For the text-containing cell, return its midpoint in [X, Y] coordinate format. 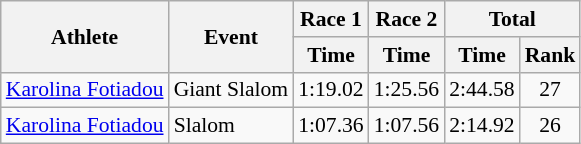
Giant Slalom [232, 90]
1:07.56 [406, 126]
Total [512, 19]
27 [550, 90]
Slalom [232, 126]
Race 1 [330, 19]
Athlete [85, 36]
1:19.02 [330, 90]
26 [550, 126]
Race 2 [406, 19]
Event [232, 36]
Rank [550, 55]
1:07.36 [330, 126]
2:44.58 [482, 90]
1:25.56 [406, 90]
2:14.92 [482, 126]
